Find where the given text appears and provide that cell's center as [X, Y] coordinate. 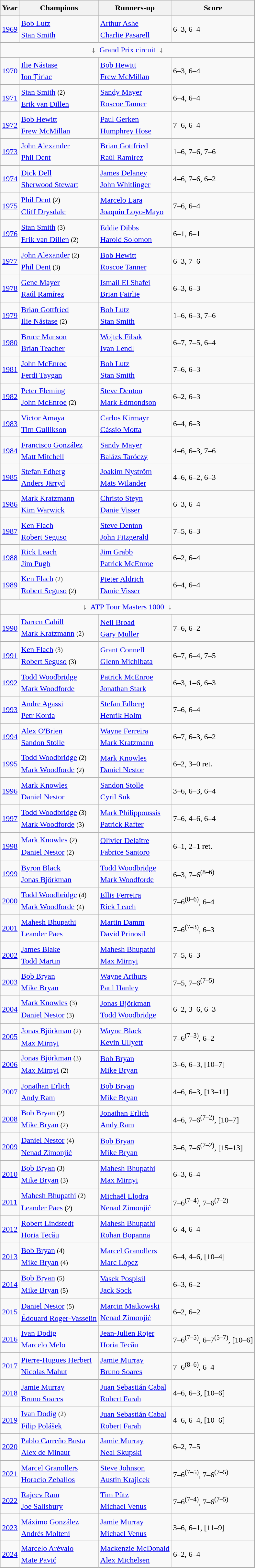
Bob Bryan (4) Mike Bryan (4) [59, 1257]
1985 [10, 478]
Mahesh Bhupathi Leander Paes [59, 928]
1986 [10, 504]
Robert Lindstedt Horia Tecău [59, 1229]
Vasek Pospisil Jack Sock [135, 1284]
2007 [10, 1091]
3–6, 6–1, [11–9] [213, 1528]
2013 [10, 1257]
1975 [10, 206]
1979 [10, 315]
Michaël Llodra Nenad Zimonjić [135, 1202]
Steve Johnson Austin Krajicek [135, 1474]
6–4, 4–6, [10–4] [213, 1257]
Pablo Carreño Busta Alex de Minaur [59, 1447]
Gene Mayer Raúl Ramírez [59, 288]
1978 [10, 288]
6–4, 6–3 [213, 424]
6–1, 2–1 ret. [213, 846]
Ken Flach Robert Seguso [59, 531]
Sandy Mayer Balázs Taróczy [135, 450]
3–6, 6–3, [10–7] [213, 1064]
Phil Dent (2) Cliff Drysdale [59, 206]
4–6, 6–2, 6–3 [213, 478]
John Alexander Phil Dent [59, 152]
1970 [10, 71]
1993 [10, 710]
1–6, 7–6, 7–6 [213, 152]
2001 [10, 928]
6–3, 6–2 [213, 1284]
2022 [10, 1500]
↓ Grand Prix circuit ↓ [127, 50]
6–2, 7–5 [213, 1447]
Todd Woodbridge (4) Mark Woodforde (4) [59, 901]
Dick Dell Sherwood Stewart [59, 179]
Mark Knowles (2) Daniel Nestor (2) [59, 846]
Mark Knowles (3) Daniel Nestor (3) [59, 1009]
1996 [10, 791]
1980 [10, 342]
2008 [10, 1119]
Ivan Dodig Marcelo Melo [59, 1339]
Runners-up [135, 8]
Pierre-Hugues Herbert Nicolas Mahut [59, 1366]
Marcel Granollers Horacio Zeballos [59, 1474]
7–6, 4–6, 6–4 [213, 818]
1997 [10, 818]
Paul Gerken Humphrey Hose [135, 125]
Christo Steyn Danie Visser [135, 504]
Todd Woodbridge (3) Mark Woodforde (3) [59, 818]
2002 [10, 955]
Mark Kratzmann Kim Warwick [59, 504]
Score [213, 8]
1988 [10, 558]
1982 [10, 397]
4–6, 6–4, [10–6] [213, 1420]
Ken Flach (3) Robert Seguso (3) [59, 656]
1974 [10, 179]
2018 [10, 1393]
Brian Gottfried Raúl Ramírez [135, 152]
Martin Damm David Prinosil [135, 928]
Marcin Matkowski Nenad Zimonjić [135, 1312]
Wayne Black Kevin Ullyett [135, 1037]
1990 [10, 628]
2019 [10, 1420]
Jonas Björkman (2) Max Mirnyi [59, 1037]
6–7, 7–5, 6–4 [213, 342]
1998 [10, 846]
Patrick McEnroe Jonathan Stark [135, 683]
3–6, 7–6(7–2), [15–13] [213, 1146]
Stefan Edberg Anders Järryd [59, 478]
2006 [10, 1064]
Arthur Ashe Charlie Pasarell [135, 29]
7–6(7–5), 6–7(5–7), [10–6] [213, 1339]
Jonas Björkman Todd Woodbridge [135, 1009]
Jonas Björkman (3) Max Mirnyi (2) [59, 1064]
6–7, 6–3, 6–2 [213, 737]
Ellis Ferreira Rick Leach [135, 901]
Eddie Dibbs Harold Solomon [135, 233]
2020 [10, 1447]
3–6, 6–3, 6–4 [213, 791]
Rick Leach Jim Pugh [59, 558]
6–1, 6–1 [213, 233]
4–6, 6–3, [13–11] [213, 1091]
2014 [10, 1284]
6–3, 7–6 [213, 261]
Pieter Aldrich Danie Visser [135, 585]
Ilie Năstase Ion Țiriac [59, 71]
Ivan Dodig (2) Filip Polášek [59, 1420]
Marcel Granollers Marc López [135, 1257]
2011 [10, 1202]
Stefan Edberg Henrik Holm [135, 710]
1981 [10, 370]
Mackenzie McDonald Alex Michelsen [135, 1554]
Stan Smith (3) Erik van Dillen (2) [59, 233]
Stan Smith (2) Erik van Dillen [59, 98]
1991 [10, 656]
Olivier Delaître Fabrice Santoro [135, 846]
4–6, 7–6, 6–2 [213, 179]
John McEnroe Ferdi Taygan [59, 370]
1969 [10, 29]
Rajeev Ram Joe Salisbury [59, 1500]
Tim Pütz Michael Venus [135, 1500]
2010 [10, 1174]
Steve Denton John Fitzgerald [135, 531]
7–5, 7–6(7–5) [213, 982]
1977 [10, 261]
2003 [10, 982]
1973 [10, 152]
1984 [10, 450]
Ismail El Shafei Brian Fairlie [135, 288]
6–2, 3–0 ret. [213, 764]
Jamie Murray Michael Venus [135, 1528]
7–6(7–4), 7–6(7–5) [213, 1500]
John Alexander (2) Phil Dent (3) [59, 261]
Carlos Kirmayr Cássio Motta [135, 424]
6–3, 1–6, 6–3 [213, 683]
2004 [10, 1009]
2021 [10, 1474]
2023 [10, 1528]
Máximo González Andrés Molteni [59, 1528]
Ken Flach (2) Robert Seguso (2) [59, 585]
Andre Agassi Petr Korda [59, 710]
Byron Black Jonas Björkman [59, 874]
1994 [10, 737]
1987 [10, 531]
4–6, 7–6(7–2), [10–7] [213, 1119]
6–2, 6–2 [213, 1312]
2000 [10, 901]
1999 [10, 874]
Bob Bryan (5) Mike Bryan (5) [59, 1284]
Francisco González Matt Mitchell [59, 450]
Mahesh Bhupathi (2) Leander Paes (2) [59, 1202]
Bruce Manson Brian Teacher [59, 342]
Alex O'Brien Sandon Stolle [59, 737]
7–6(7–4), 7–6(7–2) [213, 1202]
Year [10, 8]
6–3, 6–3 [213, 288]
2009 [10, 1146]
Sandon Stolle Cyril Suk [135, 791]
2012 [10, 1229]
2016 [10, 1339]
2017 [10, 1366]
2015 [10, 1312]
1–6, 6–3, 7–6 [213, 315]
Bob Bryan (2) Mike Bryan (2) [59, 1119]
Wojtek Fibak Ivan Lendl [135, 342]
1971 [10, 98]
7–6(7–3), 6–2 [213, 1037]
Peter Fleming John McEnroe (2) [59, 397]
2005 [10, 1037]
Bob Hewitt Roscoe Tanner [135, 261]
7–6, 6–2 [213, 628]
Brian Gottfried Ilie Năstase (2) [59, 315]
7–6(7–5), 7–6(7–5) [213, 1474]
Marcelo Arévalo Mate Pavić [59, 1554]
Grant Connell Glenn Michibata [135, 656]
Victor Amaya Tim Gullikson [59, 424]
1983 [10, 424]
Wayne Ferreira Mark Kratzmann [135, 737]
Steve Denton Mark Edmondson [135, 397]
↓ ATP Tour Masters 1000 ↓ [127, 607]
1992 [10, 683]
Champions [59, 8]
1995 [10, 764]
Joakim Nyström Mats Wilander [135, 478]
2024 [10, 1554]
7–6(7–3), 6–3 [213, 928]
1989 [10, 585]
Mahesh Bhupathi Rohan Bopanna [135, 1229]
Jamie Murray Neal Skupski [135, 1447]
Todd Woodbridge (2) Mark Woodforde (2) [59, 764]
Jim Grabb Patrick McEnroe [135, 558]
6–2, 6–3 [213, 397]
4–6, 6–3, 7–6 [213, 450]
7–6, 6–3 [213, 370]
James Delaney John Whitlinger [135, 179]
Darren Cahill Mark Kratzmann (2) [59, 628]
1976 [10, 233]
Mark Philippoussis Patrick Rafter [135, 818]
Bob Bryan (3) Mike Bryan (3) [59, 1174]
Wayne Arthurs Paul Hanley [135, 982]
1972 [10, 125]
Daniel Nestor (5) Édouard Roger-Vasselin [59, 1312]
Neil Broad Gary Muller [135, 628]
Sandy Mayer Roscoe Tanner [135, 98]
Jean-Julien Rojer Horia Tecău [135, 1339]
James Blake Todd Martin [59, 955]
6–3, 7–6(8–6) [213, 874]
6–2, 3–6, 6–3 [213, 1009]
Marcelo Lara Joaquín Loyo-Mayo [135, 206]
Daniel Nestor (4) Nenad Zimonjić [59, 1146]
6–7, 6–4, 7–5 [213, 656]
4–6, 6–3, [10–6] [213, 1393]
